Search for the cell housing the specified text and yield its [x, y] center coordinate. 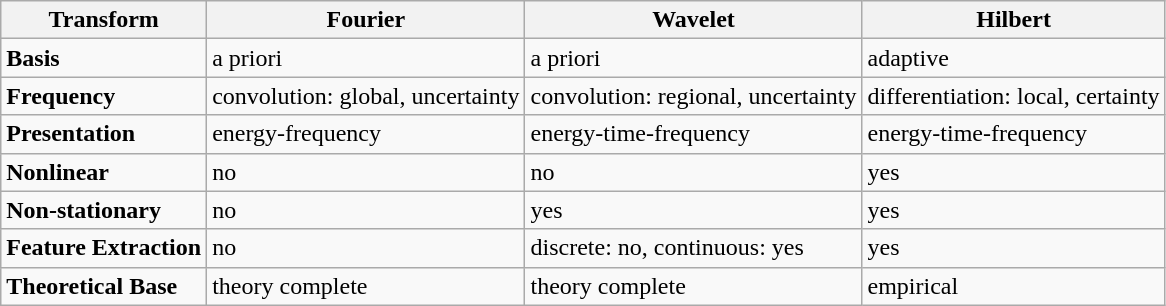
Nonlinear [104, 172]
Wavelet [694, 20]
differentiation: local, certainty [1014, 96]
Presentation [104, 134]
convolution: global, uncertainty [366, 96]
Feature Extraction [104, 248]
Fourier [366, 20]
Theoretical Base [104, 286]
energy-frequency [366, 134]
Frequency [104, 96]
adaptive [1014, 58]
Transform [104, 20]
empirical [1014, 286]
Hilbert [1014, 20]
Non-stationary [104, 210]
convolution: regional, uncertainty [694, 96]
discrete: no, continuous: yes [694, 248]
Basis [104, 58]
